Find where the given text appears and provide that cell's center as [X, Y] coordinate. 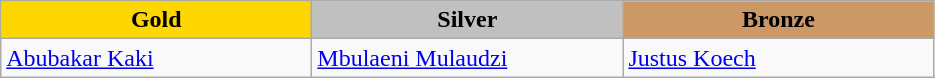
Justus Koech [778, 58]
Bronze [778, 20]
Silver [468, 20]
Abubakar Kaki [156, 58]
Mbulaeni Mulaudzi [468, 58]
Gold [156, 20]
